Extract the (X, Y) coordinate from the center of the cell holding the provided text.  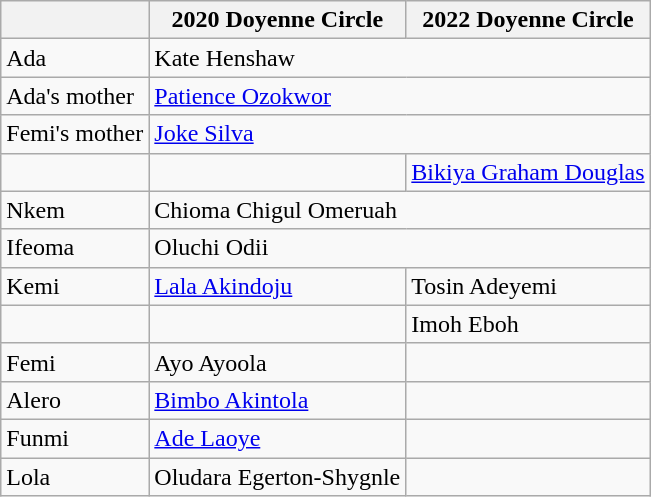
Ada's mother (75, 96)
Lala Akindoju (278, 286)
Nkem (75, 210)
Alero (75, 400)
Tosin Adeyemi (528, 286)
Patience Ozokwor (400, 96)
Bimbo Akintola (278, 400)
Bikiya Graham Douglas (528, 172)
Kemi (75, 286)
2022 Doyenne Circle (528, 20)
Chioma Chigul Omeruah (400, 210)
Joke Silva (400, 134)
Kate Henshaw (400, 58)
Oluchi Odii (400, 248)
Ada (75, 58)
Femi (75, 362)
Lola (75, 477)
Femi's mother (75, 134)
Imoh Eboh (528, 324)
Funmi (75, 438)
2020 Doyenne Circle (278, 20)
Ade Laoye (278, 438)
Oludara Egerton-Shygnle (278, 477)
Ayo Ayoola (278, 362)
Ifeoma (75, 248)
